Capture the cell that displays the provided text and extract its [x, y] central coordinate. 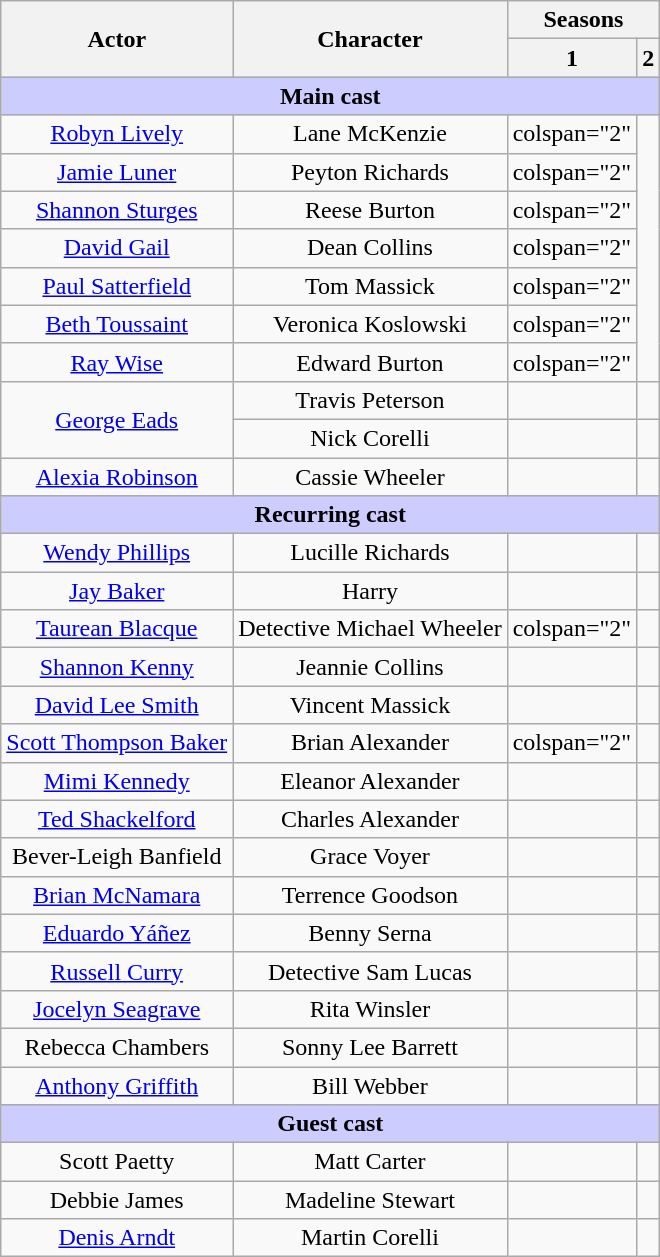
Jay Baker [117, 591]
Jeannie Collins [370, 667]
Taurean Blacque [117, 629]
George Eads [117, 419]
Reese Burton [370, 210]
Jamie Luner [117, 172]
Jocelyn Seagrave [117, 1009]
Veronica Koslowski [370, 324]
1 [572, 58]
Travis Peterson [370, 400]
Bill Webber [370, 1085]
Denis Arndt [117, 1238]
Eleanor Alexander [370, 781]
Peyton Richards [370, 172]
Vincent Massick [370, 705]
Alexia Robinson [117, 477]
Terrence Goodson [370, 895]
Main cast [330, 96]
2 [648, 58]
Rebecca Chambers [117, 1047]
Tom Massick [370, 286]
Rita Winsler [370, 1009]
Wendy Phillips [117, 553]
Detective Sam Lucas [370, 971]
Detective Michael Wheeler [370, 629]
Lane McKenzie [370, 134]
Actor [117, 39]
Russell Curry [117, 971]
Sonny Lee Barrett [370, 1047]
Nick Corelli [370, 438]
Seasons [584, 20]
Edward Burton [370, 362]
Recurring cast [330, 515]
Debbie James [117, 1200]
Scott Paetty [117, 1162]
Bever-Leigh Banfield [117, 857]
Shannon Kenny [117, 667]
Guest cast [330, 1124]
Charles Alexander [370, 819]
Grace Voyer [370, 857]
Anthony Griffith [117, 1085]
Lucille Richards [370, 553]
Robyn Lively [117, 134]
Brian McNamara [117, 895]
Paul Satterfield [117, 286]
Mimi Kennedy [117, 781]
Harry [370, 591]
Eduardo Yáñez [117, 933]
Ted Shackelford [117, 819]
Ray Wise [117, 362]
Character [370, 39]
Shannon Sturges [117, 210]
David Lee Smith [117, 705]
David Gail [117, 248]
Dean Collins [370, 248]
Brian Alexander [370, 743]
Scott Thompson Baker [117, 743]
Beth Toussaint [117, 324]
Matt Carter [370, 1162]
Benny Serna [370, 933]
Madeline Stewart [370, 1200]
Cassie Wheeler [370, 477]
Martin Corelli [370, 1238]
